Determine the [X, Y] coordinate at the center of the cell enclosing the given text.  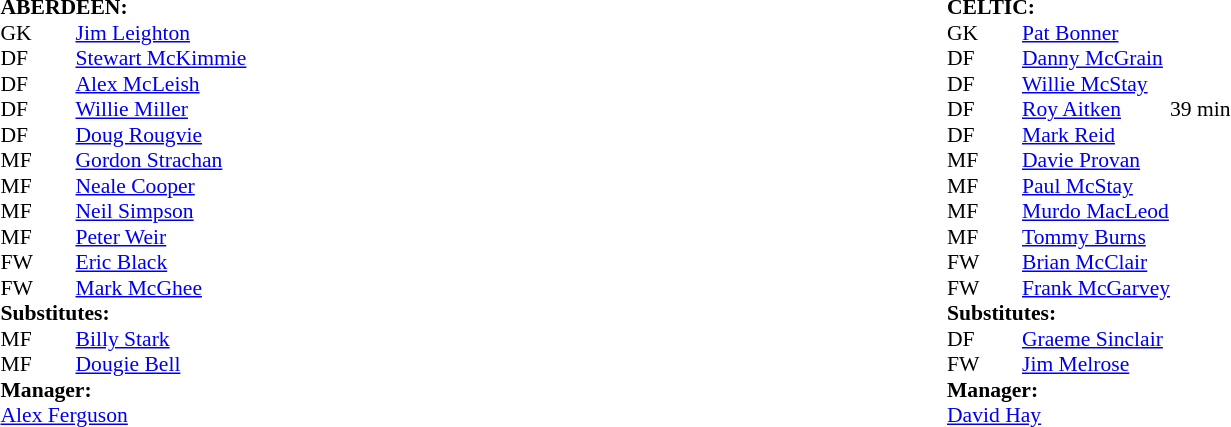
Doug Rougvie [162, 135]
Gordon Strachan [162, 161]
Alex McLeish [162, 84]
Frank McGarvey [1096, 288]
Brian McClair [1096, 263]
39 min [1200, 109]
Eric Black [162, 263]
Willie Miller [162, 109]
Jim Leighton [162, 33]
Neil Simpson [162, 211]
Mark McGhee [162, 288]
Paul McStay [1096, 186]
Danny McGrain [1096, 59]
Pat Bonner [1096, 33]
Peter Weir [162, 237]
Tommy Burns [1096, 237]
Billy Stark [162, 339]
Mark Reid [1096, 135]
Neale Cooper [162, 186]
Willie McStay [1096, 84]
Roy Aitken [1096, 109]
Dougie Bell [162, 365]
Stewart McKimmie [162, 59]
Murdo MacLeod [1096, 211]
Jim Melrose [1096, 365]
Graeme Sinclair [1096, 339]
Davie Provan [1096, 161]
